Find where the given text appears and provide that cell's center as [x, y] coordinate. 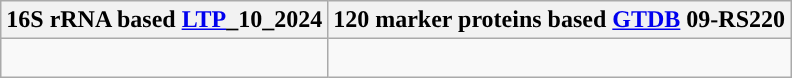
120 marker proteins based GTDB 09-RS220 [560, 20]
16S rRNA based LTP_10_2024 [164, 20]
